Find where the given text appears and provide that cell's center as (X, Y) coordinate. 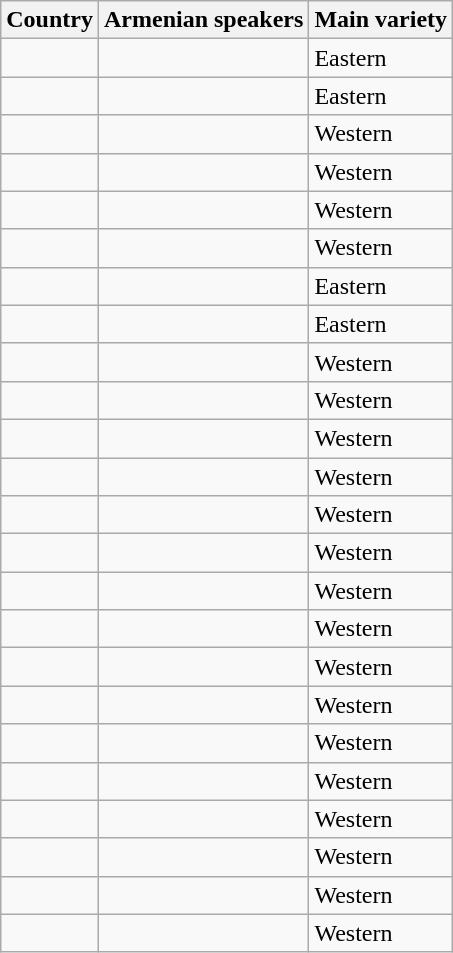
Main variety (381, 20)
Armenian speakers (203, 20)
Country (50, 20)
